Capture the cell that displays the provided text and extract its (x, y) central coordinate. 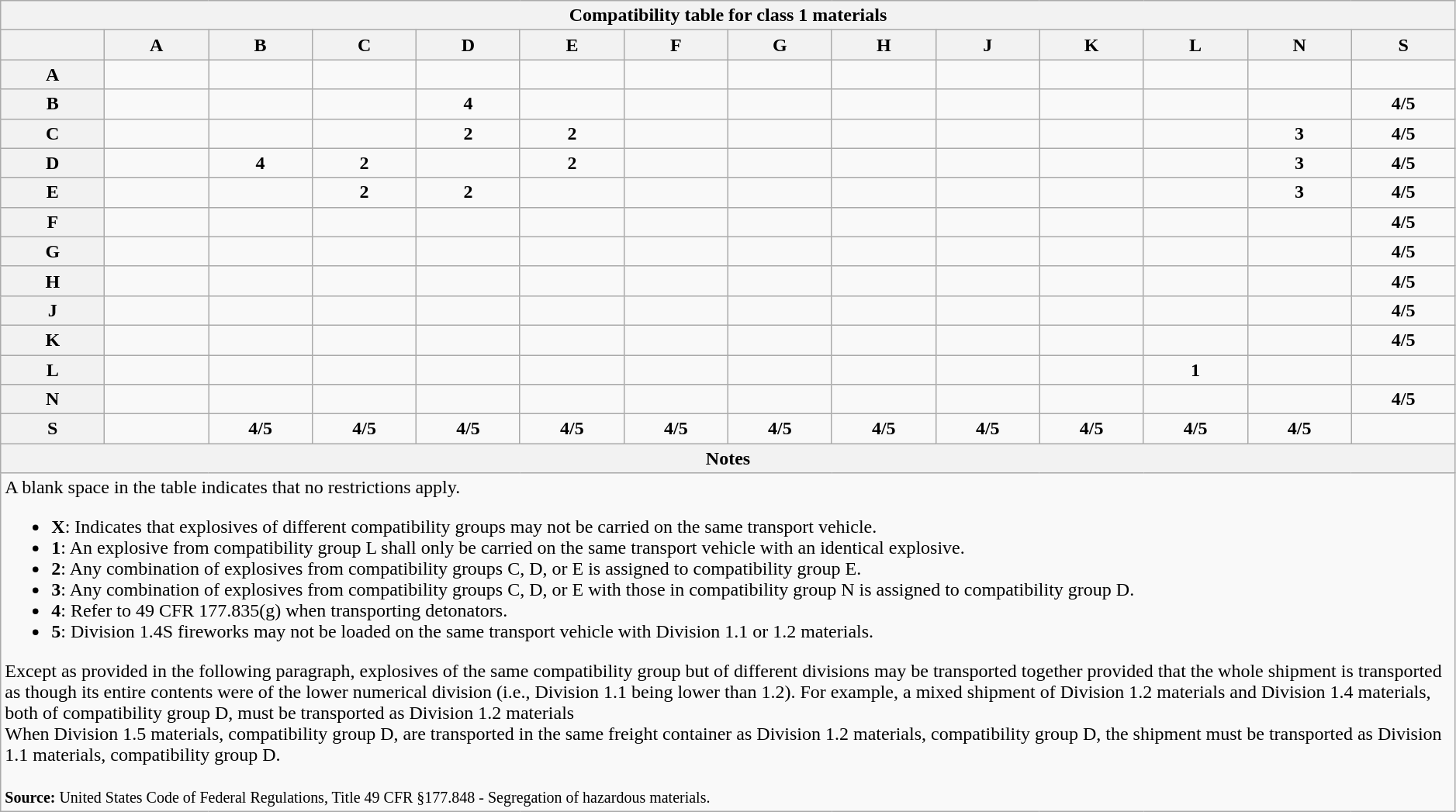
Compatibility table for class 1 materials (728, 16)
1 (1195, 370)
Notes (728, 458)
